Extract the (X, Y) coordinate from the center of the cell holding the provided text.  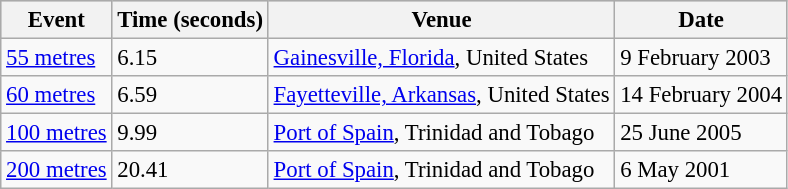
9 February 2003 (702, 58)
Venue (442, 20)
Time (seconds) (190, 20)
6.15 (190, 58)
60 metres (56, 95)
20.41 (190, 170)
200 metres (56, 170)
9.99 (190, 133)
Date (702, 20)
Gainesville, Florida, United States (442, 58)
Fayetteville, Arkansas, United States (442, 95)
100 metres (56, 133)
Event (56, 20)
25 June 2005 (702, 133)
14 February 2004 (702, 95)
6.59 (190, 95)
55 metres (56, 58)
6 May 2001 (702, 170)
